Return the [X, Y] coordinate for the center point of the cell that contains the specified text.  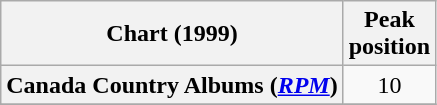
10 [389, 85]
Chart (1999) [172, 34]
Canada Country Albums (RPM) [172, 85]
Peakposition [389, 34]
